Capture the cell that displays the provided text and extract its [x, y] central coordinate. 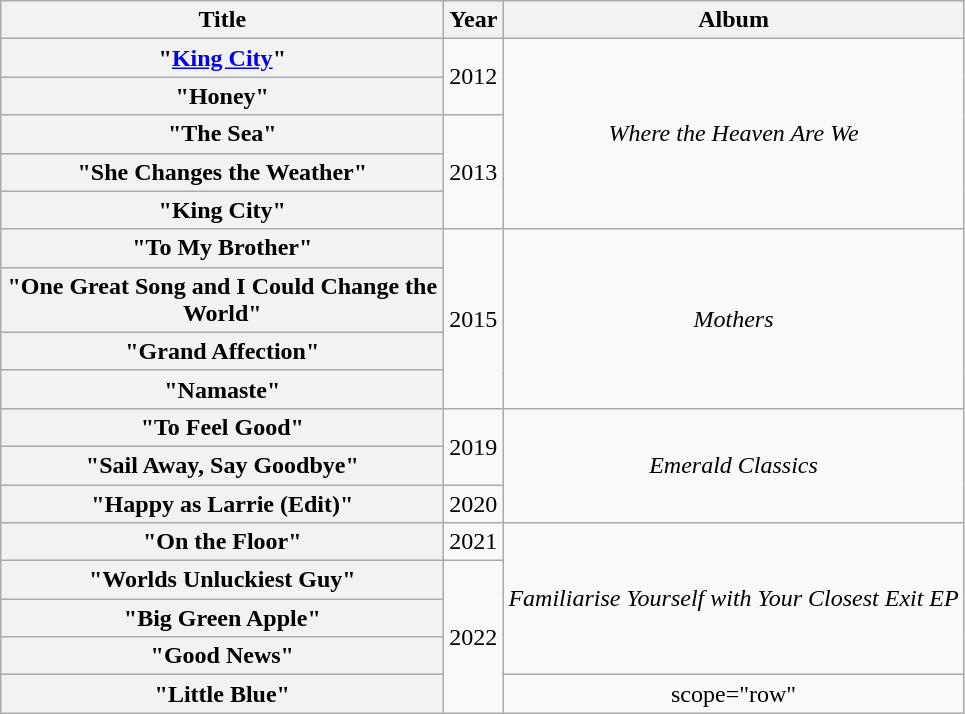
"Sail Away, Say Goodbye" [222, 465]
2022 [474, 637]
"Honey" [222, 96]
2015 [474, 318]
"The Sea" [222, 134]
"Grand Affection" [222, 351]
2012 [474, 77]
2020 [474, 503]
"Namaste" [222, 389]
"Little Blue" [222, 694]
"Worlds Unluckiest Guy" [222, 580]
"To My Brother" [222, 248]
Year [474, 20]
"Happy as Larrie (Edit)" [222, 503]
"Good News" [222, 656]
Familiarise Yourself with Your Closest Exit EP [734, 599]
"Big Green Apple" [222, 618]
2013 [474, 172]
Title [222, 20]
"To Feel Good" [222, 427]
Where the Heaven Are We [734, 134]
scope="row" [734, 694]
2021 [474, 542]
2019 [474, 446]
Mothers [734, 318]
"She Changes the Weather" [222, 172]
"One Great Song and I Could Change the World" [222, 300]
"On the Floor" [222, 542]
Emerald Classics [734, 465]
Album [734, 20]
